Capture the cell that displays the provided text and extract its (X, Y) central coordinate. 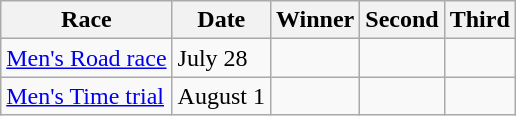
Race (86, 20)
Men's Road race (86, 58)
Third (480, 20)
Winner (314, 20)
July 28 (221, 58)
Men's Time trial (86, 96)
Date (221, 20)
August 1 (221, 96)
Second (402, 20)
